Extract the (x, y) coordinate from the center of the cell holding the provided text.  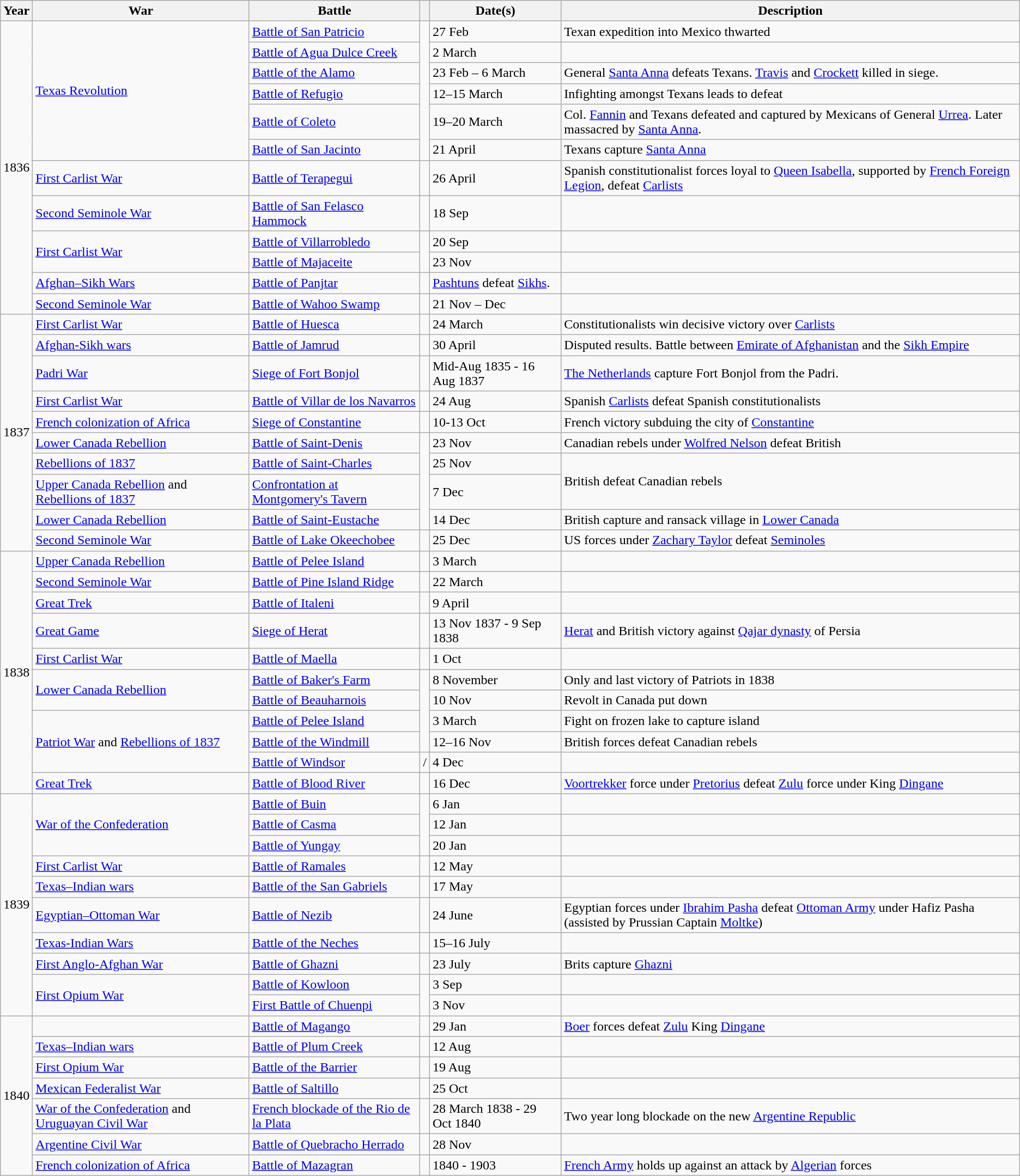
Battle of San Jacinto (335, 150)
Disputed results. Battle between Emirate of Afghanistan and the Sikh Empire (790, 345)
British forces defeat Canadian rebels (790, 742)
Battle of Ramales (335, 866)
1838 (16, 672)
25 Dec (495, 540)
15–16 July (495, 943)
28 Nov (495, 1144)
Battle of the San Gabriels (335, 887)
1840 - 1903 (495, 1165)
Battle of Villar de los Navarros (335, 401)
Battle of Kowloon (335, 984)
23 July (495, 964)
25 Nov (495, 464)
Padri War (141, 374)
24 Aug (495, 401)
1837 (16, 432)
General Santa Anna defeats Texans. Travis and Crockett killed in siege. (790, 73)
Battle of San Patricio (335, 32)
Battle of Terapegui (335, 178)
Egyptian forces under Ibrahim Pasha defeat Ottoman Army under Hafiz Pasha (assisted by Prussian Captain Moltke) (790, 915)
Battle of Quebracho Herrado (335, 1144)
French victory subduing the city of Constantine (790, 422)
Date(s) (495, 11)
10 Nov (495, 700)
Battle of Blood River (335, 783)
Upper Canada Rebellion (141, 561)
Battle of Saltillo (335, 1088)
16 Dec (495, 783)
Battle of Panjtar (335, 283)
19 Aug (495, 1068)
Battle of Saint-Denis (335, 443)
Battle of Saint-Eustache (335, 520)
Battle of Huesca (335, 325)
2 March (495, 52)
Confrontation at Montgomery's Tavern (335, 491)
Battle of Lake Okeechobee (335, 540)
Constitutionalists win decisive victory over Carlists (790, 325)
1836 (16, 168)
4 Dec (495, 763)
Argentine Civil War (141, 1144)
10-13 Oct (495, 422)
1839 (16, 905)
War of the Confederation and Uruguayan Civil War (141, 1117)
Brits capture Ghazni (790, 964)
Siege of Fort Bonjol (335, 374)
Battle of Pine Island Ridge (335, 582)
War of the Confederation (141, 825)
Battle of Jamrud (335, 345)
3 Sep (495, 984)
Two year long blockade on the new Argentine Republic (790, 1117)
Battle of Windsor (335, 763)
Siege of Constantine (335, 422)
Spanish Carlists defeat Spanish constitutionalists (790, 401)
British defeat Canadian rebels (790, 482)
Battle of Saint-Charles (335, 464)
Year (16, 11)
20 Jan (495, 845)
Battle of Maella (335, 659)
Description (790, 11)
30 April (495, 345)
Battle of Agua Dulce Creek (335, 52)
Battle of Magango (335, 1026)
24 March (495, 325)
17 May (495, 887)
The Netherlands capture Fort Bonjol from the Padri. (790, 374)
Upper Canada Rebellion and Rebellions of 1837 (141, 491)
Battle of San Felasco Hammock (335, 214)
Rebellions of 1837 (141, 464)
Battle of Mazagran (335, 1165)
23 Feb – 6 March (495, 73)
25 Oct (495, 1088)
29 Jan (495, 1026)
Mexican Federalist War (141, 1088)
Battle of Yungay (335, 845)
/ (425, 763)
Battle of Italeni (335, 602)
Mid-Aug 1835 - 16 Aug 1837 (495, 374)
9 April (495, 602)
Battle of Villarrobledo (335, 241)
Battle of Ghazni (335, 964)
12–16 Nov (495, 742)
Battle of the Barrier (335, 1068)
Battle of the Alamo (335, 73)
12–15 March (495, 94)
27 Feb (495, 32)
12 Jan (495, 825)
Battle of the Windmill (335, 742)
28 March 1838 - 29 Oct 1840 (495, 1117)
Battle of Majaceite (335, 262)
US forces under Zachary Taylor defeat Seminoles (790, 540)
Herat and British victory against Qajar dynasty of Persia (790, 631)
Texan expedition into Mexico thwarted (790, 32)
1840 (16, 1095)
Afghan–Sikh Wars (141, 283)
8 November (495, 679)
22 March (495, 582)
1 Oct (495, 659)
7 Dec (495, 491)
Battle of Coleto (335, 122)
14 Dec (495, 520)
13 Nov 1837 - 9 Sep 1838 (495, 631)
Siege of Herat (335, 631)
Battle of Plum Creek (335, 1047)
Battle of Nezib (335, 915)
Patriot War and Rebellions of 1837 (141, 742)
First Battle of Chuenpi (335, 1005)
Infighting amongst Texans leads to defeat (790, 94)
Great Game (141, 631)
French blockade of the Rio de la Plata (335, 1117)
British capture and ransack village in Lower Canada (790, 520)
Pashtuns defeat Sikhs. (495, 283)
Egyptian–Ottoman War (141, 915)
Battle of Baker's Farm (335, 679)
Revolt in Canada put down (790, 700)
3 Nov (495, 1005)
Col. Fannin and Texans defeated and captured by Mexicans of General Urrea. Later massacred by Santa Anna. (790, 122)
Texans capture Santa Anna (790, 150)
Battle (335, 11)
Battle of Refugio (335, 94)
Battle of Beauharnois (335, 700)
Texas-Indian Wars (141, 943)
Only and last victory of Patriots in 1838 (790, 679)
21 Nov – Dec (495, 303)
19–20 March (495, 122)
War (141, 11)
Canadian rebels under Wolfred Nelson defeat British (790, 443)
Battle of Buin (335, 804)
French Army holds up against an attack by Algerian forces (790, 1165)
12 Aug (495, 1047)
24 June (495, 915)
Voortrekker force under Pretorius defeat Zulu force under King Dingane (790, 783)
Texas Revolution (141, 90)
20 Sep (495, 241)
26 April (495, 178)
Boer forces defeat Zulu King Dingane (790, 1026)
Fight on frozen lake to capture island (790, 721)
21 April (495, 150)
18 Sep (495, 214)
Battle of Casma (335, 825)
Spanish constitutionalist forces loyal to Queen Isabella, supported by French Foreign Legion, defeat Carlists (790, 178)
Afghan-Sikh wars (141, 345)
6 Jan (495, 804)
Battle of the Neches (335, 943)
Battle of Wahoo Swamp (335, 303)
First Anglo-Afghan War (141, 964)
12 May (495, 866)
